From the cell containing the given text, extract its center point as [X, Y] coordinate. 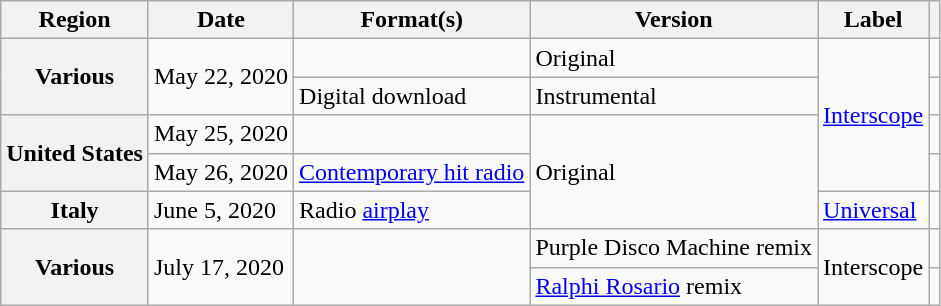
Italy [75, 210]
Version [674, 20]
Digital download [412, 96]
United States [75, 153]
Label [874, 20]
Purple Disco Machine remix [674, 248]
Ralphi Rosario remix [674, 286]
June 5, 2020 [220, 210]
July 17, 2020 [220, 267]
May 22, 2020 [220, 77]
Format(s) [412, 20]
May 26, 2020 [220, 172]
May 25, 2020 [220, 134]
Date [220, 20]
Radio airplay [412, 210]
Instrumental [674, 96]
Universal [874, 210]
Region [75, 20]
Contemporary hit radio [412, 172]
